Scan for the cell matching the given text and deliver its (x, y) coordinate at center. 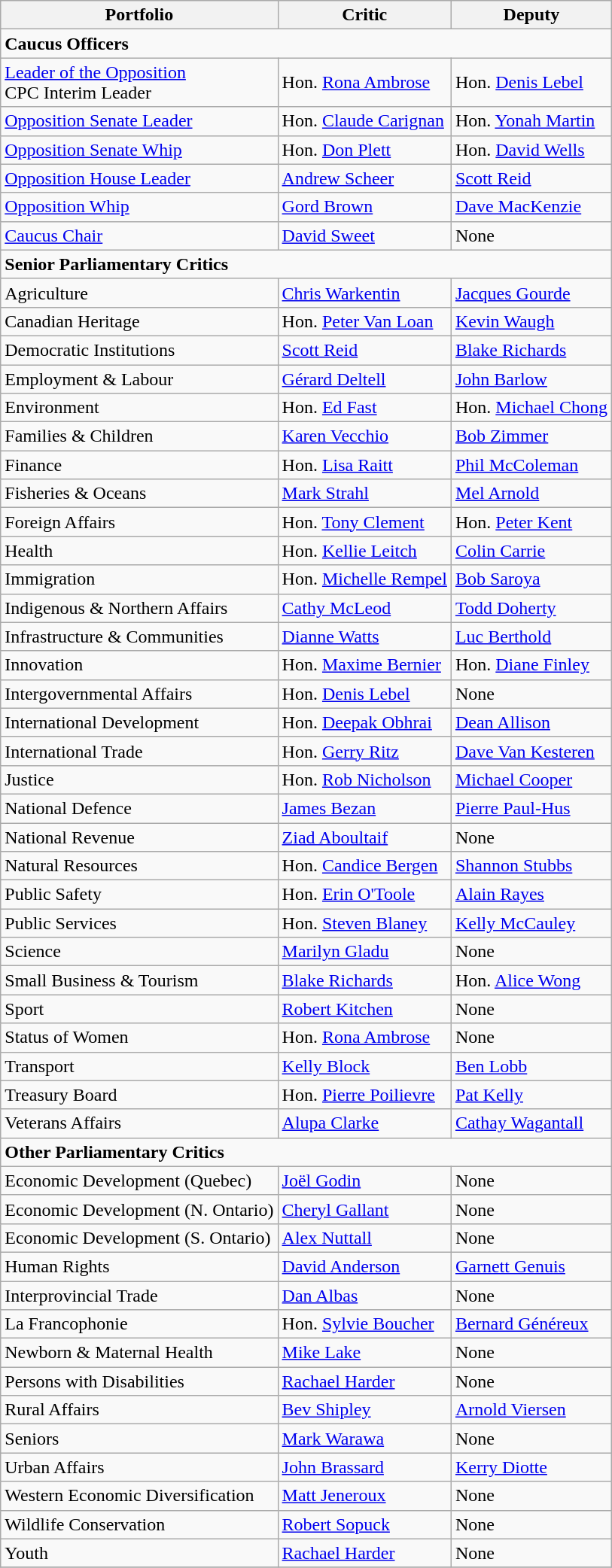
Hon. Lisa Raitt (364, 465)
David Sweet (364, 236)
Finance (139, 465)
Economic Development (Quebec) (139, 1181)
Michael Cooper (531, 779)
Democratic Institutions (139, 350)
Luc Berthold (531, 637)
John Brassard (364, 1467)
John Barlow (531, 378)
Opposition Senate Whip (139, 150)
Hon. Rob Nicholson (364, 779)
Leader of the OppositionCPC Interim Leader (139, 83)
National Defence (139, 808)
Ben Lobb (531, 1066)
Wildlife Conservation (139, 1524)
Health (139, 551)
Bob Saroya (531, 579)
Hon. Gerry Ritz (364, 751)
Portfolio (139, 15)
Seniors (139, 1439)
Foreign Affairs (139, 522)
Karen Vecchio (364, 436)
Infrastructure & Communities (139, 637)
Hon. Don Plett (364, 150)
Hon. Steven Blaney (364, 923)
Cathy McLeod (364, 608)
Alex Nuttall (364, 1238)
Dean Allison (531, 722)
Kevin Waugh (531, 321)
Veterans Affairs (139, 1123)
Ziad Aboultaif (364, 837)
Hon. Ed Fast (364, 408)
Newborn & Maternal Health (139, 1353)
Gérard Deltell (364, 378)
National Revenue (139, 837)
Deputy (531, 15)
Canadian Heritage (139, 321)
Arnold Viersen (531, 1410)
Joël Godin (364, 1181)
Chris Warkentin (364, 293)
Hon. Tony Clement (364, 522)
Pierre Paul-Hus (531, 808)
Mark Warawa (364, 1439)
International Trade (139, 751)
Dan Albas (364, 1295)
Mike Lake (364, 1353)
Robert Kitchen (364, 1009)
Dave Van Kesteren (531, 751)
Youth (139, 1553)
Bernard Généreux (531, 1324)
Alupa Clarke (364, 1123)
Hon. Peter Kent (531, 522)
Sport (139, 1009)
Intergovernmental Affairs (139, 694)
Opposition Whip (139, 207)
Garnett Genuis (531, 1266)
International Development (139, 722)
Economic Development (N. Ontario) (139, 1209)
Status of Women (139, 1038)
Hon. Diane Finley (531, 665)
Colin Carrie (531, 551)
Hon. Maxime Bernier (364, 665)
Hon. Erin O'Toole (364, 895)
Interprovincial Trade (139, 1295)
Hon. Sylvie Boucher (364, 1324)
Hon. Michelle Rempel (364, 579)
Gord Brown (364, 207)
Critic (364, 15)
La Francophonie (139, 1324)
Other Parliamentary Critics (306, 1152)
Caucus Officers (306, 44)
Cathay Wagantall (531, 1123)
Hon. Deepak Obhrai (364, 722)
Employment & Labour (139, 378)
Robert Sopuck (364, 1524)
Hon. Kellie Leitch (364, 551)
Rural Affairs (139, 1410)
Agriculture (139, 293)
Hon. Yonah Martin (531, 121)
Dave MacKenzie (531, 207)
Fisheries & Oceans (139, 494)
Marilyn Gladu (364, 952)
Transport (139, 1066)
Bev Shipley (364, 1410)
Hon. Alice Wong (531, 980)
Justice (139, 779)
Environment (139, 408)
Natural Resources (139, 866)
Treasury Board (139, 1095)
Jacques Gourde (531, 293)
Kelly McCauley (531, 923)
Cheryl Gallant (364, 1209)
Bob Zimmer (531, 436)
Opposition House Leader (139, 178)
Western Economic Diversification (139, 1496)
Kerry Diotte (531, 1467)
Caucus Chair (139, 236)
Alain Rayes (531, 895)
Human Rights (139, 1266)
Opposition Senate Leader (139, 121)
Hon. Claude Carignan (364, 121)
Senior Parliamentary Critics (306, 264)
Hon. Michael Chong (531, 408)
Andrew Scheer (364, 178)
Pat Kelly (531, 1095)
Hon. Candice Bergen (364, 866)
James Bezan (364, 808)
Dianne Watts (364, 637)
Innovation (139, 665)
Kelly Block (364, 1066)
Science (139, 952)
Mel Arnold (531, 494)
Public Safety (139, 895)
Mark Strahl (364, 494)
Indigenous & Northern Affairs (139, 608)
Phil McColeman (531, 465)
Todd Doherty (531, 608)
Families & Children (139, 436)
Public Services (139, 923)
Shannon Stubbs (531, 866)
Economic Development (S. Ontario) (139, 1238)
Immigration (139, 579)
Hon. David Wells (531, 150)
Hon. Peter Van Loan (364, 321)
Matt Jeneroux (364, 1496)
David Anderson (364, 1266)
Persons with Disabilities (139, 1381)
Urban Affairs (139, 1467)
Hon. Pierre Poilievre (364, 1095)
Small Business & Tourism (139, 980)
